Determine the [x, y] coordinate at the center of the cell enclosing the given text.  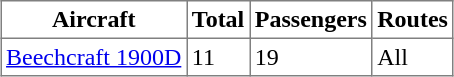
Total [218, 20]
Routes [412, 20]
Passengers [311, 20]
All [412, 57]
Beechcraft 1900D [94, 57]
11 [218, 57]
19 [311, 57]
Aircraft [94, 20]
